Search for the cell housing the specified text and yield its [X, Y] center coordinate. 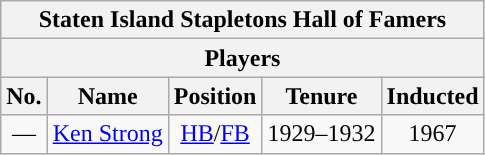
Inducted [432, 96]
Players [242, 58]
Name [108, 96]
Ken Strong [108, 134]
Position [215, 96]
Tenure [322, 96]
No. [24, 96]
HB/FB [215, 134]
Staten Island Stapletons Hall of Famers [242, 20]
— [24, 134]
1929–1932 [322, 134]
1967 [432, 134]
